Return the (X, Y) coordinate for the center point of the cell that contains the specified text.  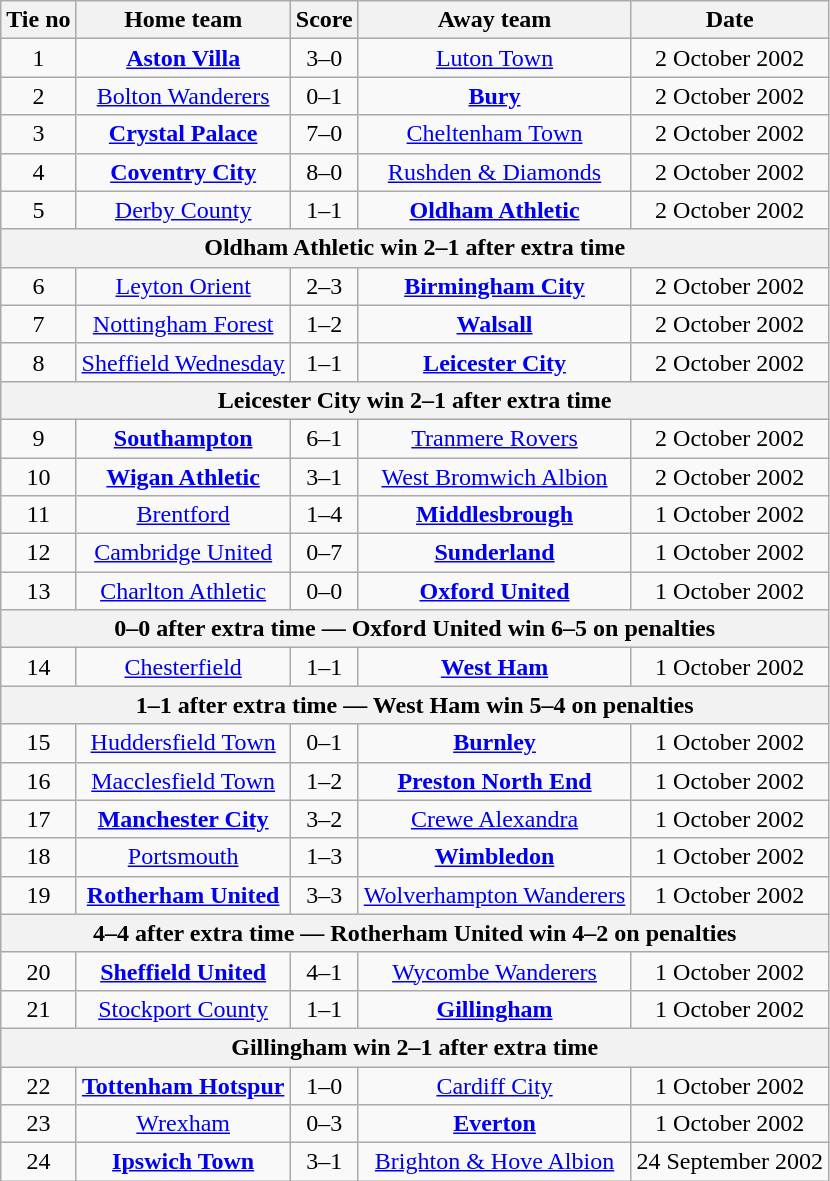
0–0 (324, 591)
Sheffield United (183, 971)
23 (38, 1124)
Wigan Athletic (183, 477)
Charlton Athletic (183, 591)
Cambridge United (183, 553)
Sheffield Wednesday (183, 362)
13 (38, 591)
Sunderland (494, 553)
19 (38, 895)
Aston Villa (183, 58)
Everton (494, 1124)
Brighton & Hove Albion (494, 1162)
Macclesfield Town (183, 781)
Wolverhampton Wanderers (494, 895)
Leicester City win 2–1 after extra time (415, 400)
3–3 (324, 895)
0–0 after extra time — Oxford United win 6–5 on penalties (415, 629)
3–2 (324, 819)
24 September 2002 (730, 1162)
1–4 (324, 515)
Cardiff City (494, 1085)
1–3 (324, 857)
24 (38, 1162)
Portsmouth (183, 857)
Oldham Athletic win 2–1 after extra time (415, 248)
10 (38, 477)
Date (730, 20)
12 (38, 553)
West Bromwich Albion (494, 477)
Gillingham (494, 1009)
Huddersfield Town (183, 743)
7–0 (324, 134)
Nottingham Forest (183, 324)
1–0 (324, 1085)
Rotherham United (183, 895)
14 (38, 667)
6–1 (324, 438)
Oxford United (494, 591)
West Ham (494, 667)
Tie no (38, 20)
Score (324, 20)
Leyton Orient (183, 286)
Tranmere Rovers (494, 438)
Bolton Wanderers (183, 96)
7 (38, 324)
Burnley (494, 743)
17 (38, 819)
Rushden & Diamonds (494, 172)
0–3 (324, 1124)
4 (38, 172)
20 (38, 971)
Stockport County (183, 1009)
15 (38, 743)
1–1 after extra time — West Ham win 5–4 on penalties (415, 705)
22 (38, 1085)
18 (38, 857)
Preston North End (494, 781)
0–7 (324, 553)
6 (38, 286)
Chesterfield (183, 667)
Leicester City (494, 362)
Oldham Athletic (494, 210)
5 (38, 210)
Manchester City (183, 819)
Crewe Alexandra (494, 819)
4–1 (324, 971)
Birmingham City (494, 286)
21 (38, 1009)
16 (38, 781)
Luton Town (494, 58)
Wycombe Wanderers (494, 971)
Coventry City (183, 172)
8–0 (324, 172)
Derby County (183, 210)
Cheltenham Town (494, 134)
1 (38, 58)
Southampton (183, 438)
11 (38, 515)
Crystal Palace (183, 134)
Brentford (183, 515)
4–4 after extra time — Rotherham United win 4–2 on penalties (415, 933)
2 (38, 96)
Ipswich Town (183, 1162)
Wrexham (183, 1124)
Home team (183, 20)
8 (38, 362)
3 (38, 134)
Walsall (494, 324)
Bury (494, 96)
2–3 (324, 286)
Tottenham Hotspur (183, 1085)
Wimbledon (494, 857)
Away team (494, 20)
9 (38, 438)
3–0 (324, 58)
Gillingham win 2–1 after extra time (415, 1047)
Middlesbrough (494, 515)
